Determine the [X, Y] coordinate at the center of the cell enclosing the given text.  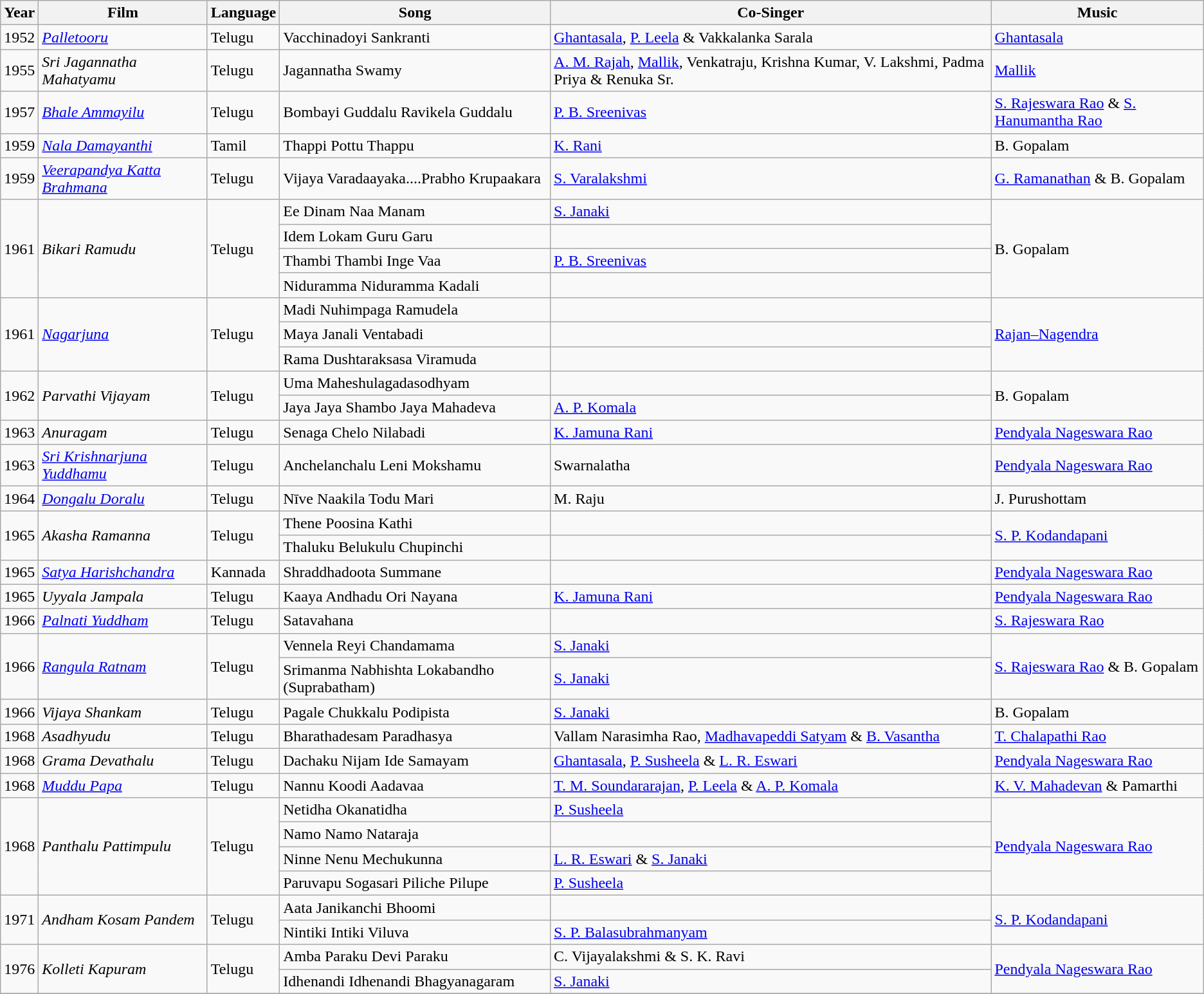
Nagarjuna [123, 334]
Ninne Nenu Mechukunna [415, 859]
Language [243, 13]
Film [123, 13]
S. Rajeswara Rao & S. Hanumantha Rao [1097, 112]
T. M. Soundararajan, P. Leela & A. P. Komala [771, 786]
Bikari Ramudu [123, 248]
Idem Lokam Guru Garu [415, 236]
Idhenandi Idhenandi Bhagyanagaram [415, 981]
1976 [19, 969]
Palletooru [123, 37]
C. Vijayalakshmi & S. K. Ravi [771, 957]
Dongalu Doralu [123, 499]
A. M. Rajah, Mallik, Venkatraju, Krishna Kumar, V. Lakshmi, Padma Priya & Renuka Sr. [771, 71]
Akasha Ramanna [123, 535]
Ghantasala, P. Susheela & L. R. Eswari [771, 760]
Thaluku Belukulu Chupinchi [415, 548]
Nintiki Intiki Viluva [415, 932]
Aata Janikanchi Bhoomi [415, 908]
Vallam Narasimha Rao, Madhavapeddi Satyam & B. Vasantha [771, 736]
Netidha Okanatidha [415, 810]
S. Rajeswara Rao & B. Gopalam [1097, 667]
Parvathi Vijayam [123, 396]
Madi Nuhimpaga Ramudela [415, 309]
Ee Dinam Naa Manam [415, 212]
Rama Dushtaraksasa Viramuda [415, 358]
Ghantasala [1097, 37]
Song [415, 13]
Palnati Yuddham [123, 621]
Satavahana [415, 621]
Kaaya Andhadu Ori Nayana [415, 596]
T. Chalapathi Rao [1097, 736]
M. Raju [771, 499]
Sri Krishnarjuna Yuddhamu [123, 466]
Anchelanchalu Leni Mokshamu [415, 466]
Nala Damayanthi [123, 145]
Asadhyudu [123, 736]
Maya Janali Ventabadi [415, 334]
Rangula Ratnam [123, 667]
Mallik [1097, 71]
Vennela Reyi Chandamama [415, 645]
1964 [19, 499]
Nannu Koodi Aadavaa [415, 786]
Ghantasala, P. Leela & Vakkalanka Sarala [771, 37]
1962 [19, 396]
Jaya Jaya Shambo Jaya Mahadeva [415, 408]
K. Rani [771, 145]
1971 [19, 920]
Music [1097, 13]
J. Purushottam [1097, 499]
Nīve Naakila Todu Mari [415, 499]
Kolleti Kapuram [123, 969]
Year [19, 13]
Thappi Pottu Thappu [415, 145]
Bhale Ammayilu [123, 112]
Pagale Chukkalu Podipista [415, 712]
L. R. Eswari & S. Janaki [771, 859]
Veerapandya Katta Brahmana [123, 179]
Tamil [243, 145]
1952 [19, 37]
Andham Kosam Pandem [123, 920]
1955 [19, 71]
Rajan–Nagendra [1097, 334]
Co-Singer [771, 13]
1957 [19, 112]
Paruvapu Sogasari Piliche Pilupe [415, 883]
K. V. Mahadevan & Pamarthi [1097, 786]
Thambi Thambi Inge Vaa [415, 261]
Jagannatha Swamy [415, 71]
Bombayi Guddalu Ravikela Guddalu [415, 112]
Sri Jagannatha Mahatyamu [123, 71]
Panthalu Pattimpulu [123, 847]
Anuragam [123, 432]
Senaga Chelo Nilabadi [415, 432]
Thene Poosina Kathi [415, 523]
Grama Devathalu [123, 760]
Namo Namo Nataraja [415, 834]
Amba Paraku Devi Paraku [415, 957]
Kannada [243, 572]
Dachaku Nijam Ide Samayam [415, 760]
S. Rajeswara Rao [1097, 621]
A. P. Komala [771, 408]
S. Varalakshmi [771, 179]
Vijaya Shankam [123, 712]
Uma Maheshulagadasodhyam [415, 383]
Vacchinadoyi Sankranti [415, 37]
Bharathadesam Paradhasya [415, 736]
Vijaya Varadaayaka....Prabho Krupaakara [415, 179]
Uyyala Jampala [123, 596]
Shraddhadoota Summane [415, 572]
Swarnalatha [771, 466]
Niduramma Niduramma Kadali [415, 285]
Muddu Papa [123, 786]
Satya Harishchandra [123, 572]
Srimanma Nabhishta Lokabandho (Suprabatham) [415, 678]
S. P. Balasubrahmanyam [771, 932]
G. Ramanathan & B. Gopalam [1097, 179]
